For the text-containing cell, return its midpoint in [x, y] coordinate format. 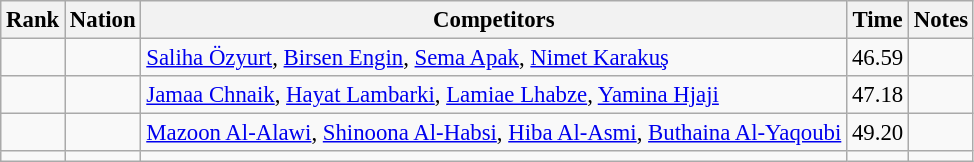
Rank [33, 20]
Notes [940, 20]
47.18 [878, 95]
46.59 [878, 58]
Mazoon Al-Alawi, Shinoona Al-Habsi, Hiba Al-Asmi, Buthaina Al-Yaqoubi [494, 133]
Jamaa Chnaik, Hayat Lambarki, Lamiae Lhabze, Yamina Hjaji [494, 95]
Nation [103, 20]
Time [878, 20]
Saliha Özyurt, Birsen Engin, Sema Apak, Nimet Karakuş [494, 58]
49.20 [878, 133]
Competitors [494, 20]
